Extract the (X, Y) coordinate from the center of the cell holding the provided text.  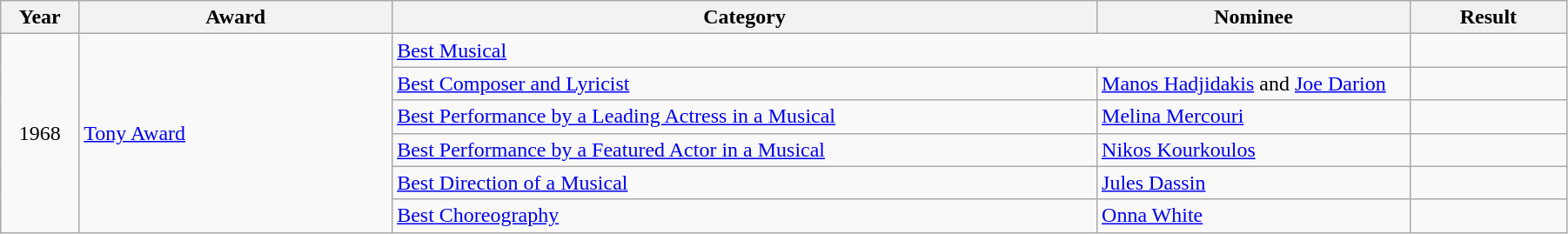
Best Choreography (745, 216)
Manos Hadjidakis and Joe Darion (1254, 84)
Nikos Kourkoulos (1254, 150)
Category (745, 17)
Award (236, 17)
Best Direction of a Musical (745, 183)
Best Performance by a Leading Actress in a Musical (745, 117)
Tony Award (236, 133)
Onna White (1254, 216)
Result (1488, 17)
Jules Dassin (1254, 183)
Best Composer and Lyricist (745, 84)
Melina Mercouri (1254, 117)
Nominee (1254, 17)
Best Musical (901, 50)
Best Performance by a Featured Actor in a Musical (745, 150)
Year (40, 17)
1968 (40, 133)
